Detect which cell encompasses the target text, then output its [X, Y] center coordinate. 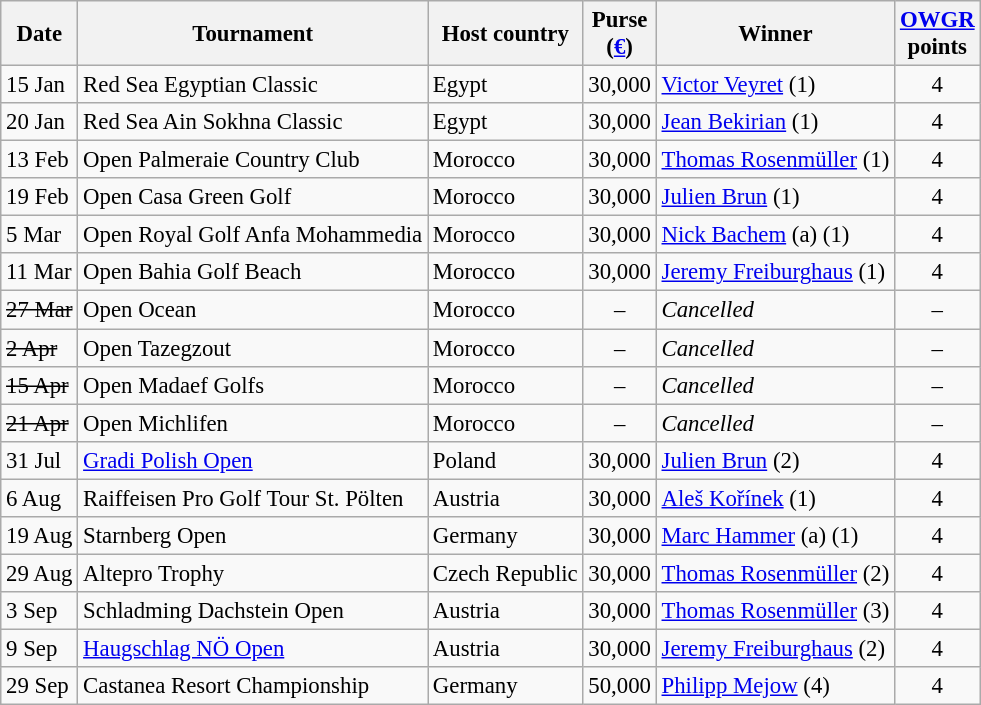
19 Aug [40, 536]
Raiffeisen Pro Golf Tour St. Pölten [253, 498]
27 Mar [40, 310]
15 Jan [40, 85]
Red Sea Ain Sokhna Classic [253, 122]
11 Mar [40, 273]
15 Apr [40, 385]
19 Feb [40, 197]
Open Casa Green Golf [253, 197]
50,000 [620, 686]
21 Apr [40, 423]
Jean Bekirian (1) [775, 122]
Marc Hammer (a) (1) [775, 536]
Schladming Dachstein Open [253, 611]
29 Aug [40, 573]
Date [40, 34]
5 Mar [40, 235]
Nick Bachem (a) (1) [775, 235]
Aleš Kořínek (1) [775, 498]
Open Ocean [253, 310]
Thomas Rosenmüller (1) [775, 160]
OWGRpoints [938, 34]
Red Sea Egyptian Classic [253, 85]
Tournament [253, 34]
9 Sep [40, 648]
2 Apr [40, 348]
Julien Brun (2) [775, 460]
Open Palmeraie Country Club [253, 160]
Open Tazegzout [253, 348]
Thomas Rosenmüller (2) [775, 573]
Haugschlag NÖ Open [253, 648]
Jeremy Freiburghaus (2) [775, 648]
Host country [506, 34]
3 Sep [40, 611]
Gradi Polish Open [253, 460]
Open Madaef Golfs [253, 385]
Open Michlifen [253, 423]
Winner [775, 34]
6 Aug [40, 498]
Altepro Trophy [253, 573]
Starnberg Open [253, 536]
13 Feb [40, 160]
Open Royal Golf Anfa Mohammedia [253, 235]
Philipp Mejow (4) [775, 686]
20 Jan [40, 122]
Victor Veyret (1) [775, 85]
Open Bahia Golf Beach [253, 273]
Castanea Resort Championship [253, 686]
Purse(€) [620, 34]
Jeremy Freiburghaus (1) [775, 273]
29 Sep [40, 686]
31 Jul [40, 460]
Julien Brun (1) [775, 197]
Czech Republic [506, 573]
Poland [506, 460]
Thomas Rosenmüller (3) [775, 611]
